Capture the cell that displays the provided text and extract its [x, y] central coordinate. 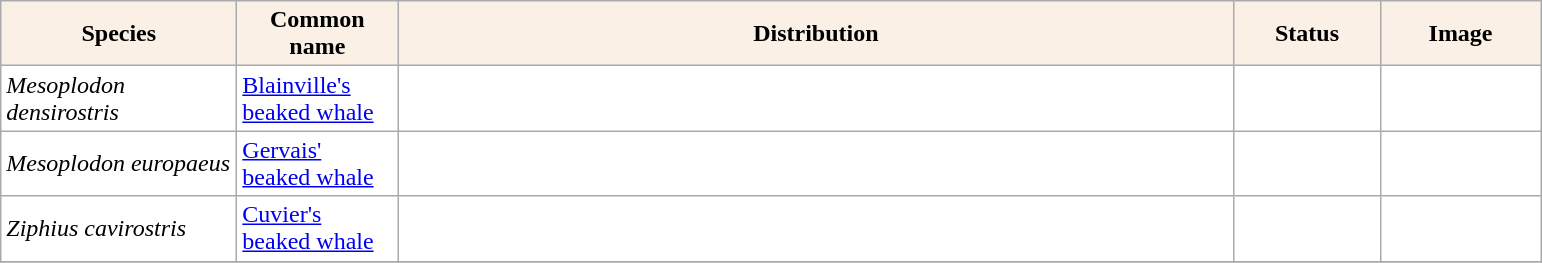
Distribution [816, 34]
Image [1460, 34]
Mesoplodon europaeus [119, 164]
Mesoplodon densirostris [119, 98]
Cuvier's beaked whale [318, 228]
Species [119, 34]
Blainville's beaked whale [318, 98]
Gervais' beaked whale [318, 164]
Ziphius cavirostris [119, 228]
Status [1307, 34]
Common name [318, 34]
